Detect which cell encompasses the target text, then output its [X, Y] center coordinate. 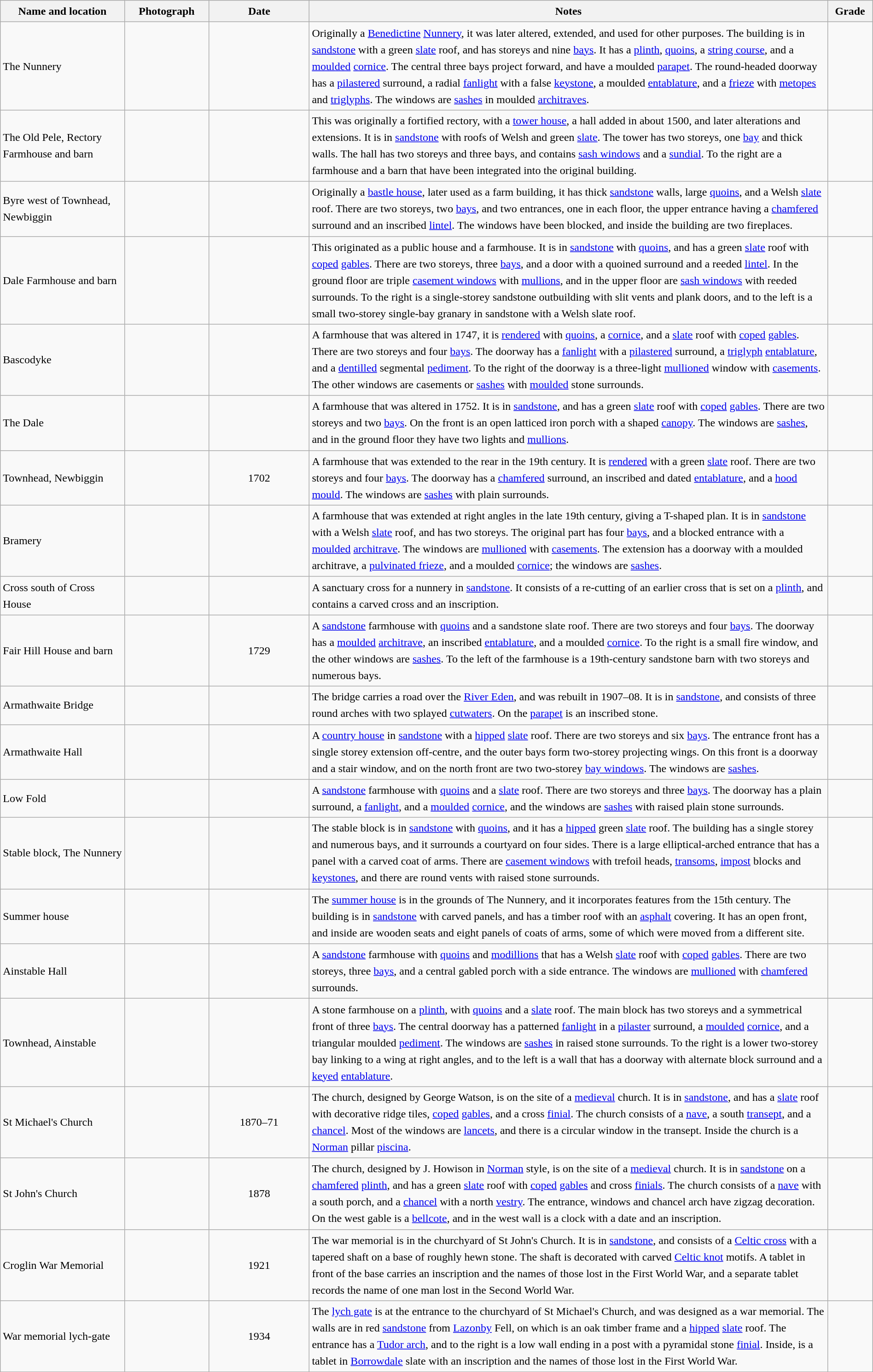
Croglin War Memorial [63, 1265]
Photograph [167, 11]
Townhead, Ainstable [63, 1042]
Summer house [63, 916]
Armathwaite Hall [63, 752]
Fair Hill House and barn [63, 650]
Ainstable Hall [63, 971]
1702 [259, 478]
1934 [259, 1336]
Bramery [63, 541]
St Michael's Church [63, 1122]
Armathwaite Bridge [63, 705]
The Old Pele, Rectory Farmhouse and barn [63, 145]
Cross south of Cross House [63, 596]
The Dale [63, 423]
Grade [850, 11]
Notes [568, 11]
Date [259, 11]
Dale Farmhouse and barn [63, 280]
1729 [259, 650]
Byre west of Townhead, Newbiggin [63, 209]
1921 [259, 1265]
The Nunnery [63, 66]
1878 [259, 1193]
Name and location [63, 11]
Bascodyke [63, 360]
1870–71 [259, 1122]
Townhead, Newbiggin [63, 478]
War memorial lych-gate [63, 1336]
Low Fold [63, 798]
Stable block, The Nunnery [63, 854]
St John's Church [63, 1193]
